Find where the given text appears and provide that cell's center as [x, y] coordinate. 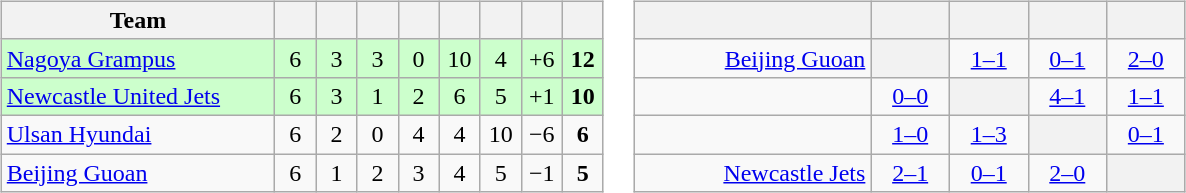
Newcastle United Jets [138, 96]
Team [138, 20]
−6 [542, 134]
Ulsan Hyundai [138, 134]
Nagoya Grampus [138, 58]
Newcastle Jets [753, 173]
4–1 [1068, 96]
2–1 [910, 173]
+1 [542, 96]
+6 [542, 58]
12 [582, 58]
0–0 [910, 96]
1–0 [910, 134]
1–3 [988, 134]
−1 [542, 173]
